Return the (x, y) coordinate for the center point of the cell that contains the specified text.  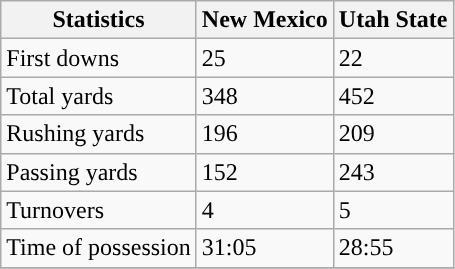
Utah State (393, 20)
Turnovers (99, 210)
4 (264, 210)
Statistics (99, 20)
First downs (99, 58)
22 (393, 58)
348 (264, 96)
Passing yards (99, 172)
Rushing yards (99, 134)
31:05 (264, 248)
196 (264, 134)
New Mexico (264, 20)
152 (264, 172)
Time of possession (99, 248)
243 (393, 172)
452 (393, 96)
5 (393, 210)
209 (393, 134)
Total yards (99, 96)
25 (264, 58)
28:55 (393, 248)
